Pinpoint the cell where the given text exists, returning its [X, Y] midpoint coordinate. 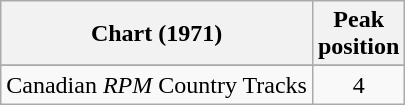
Canadian RPM Country Tracks [157, 85]
4 [358, 85]
Peakposition [358, 34]
Chart (1971) [157, 34]
